From the cell containing the given text, extract its center point as (x, y) coordinate. 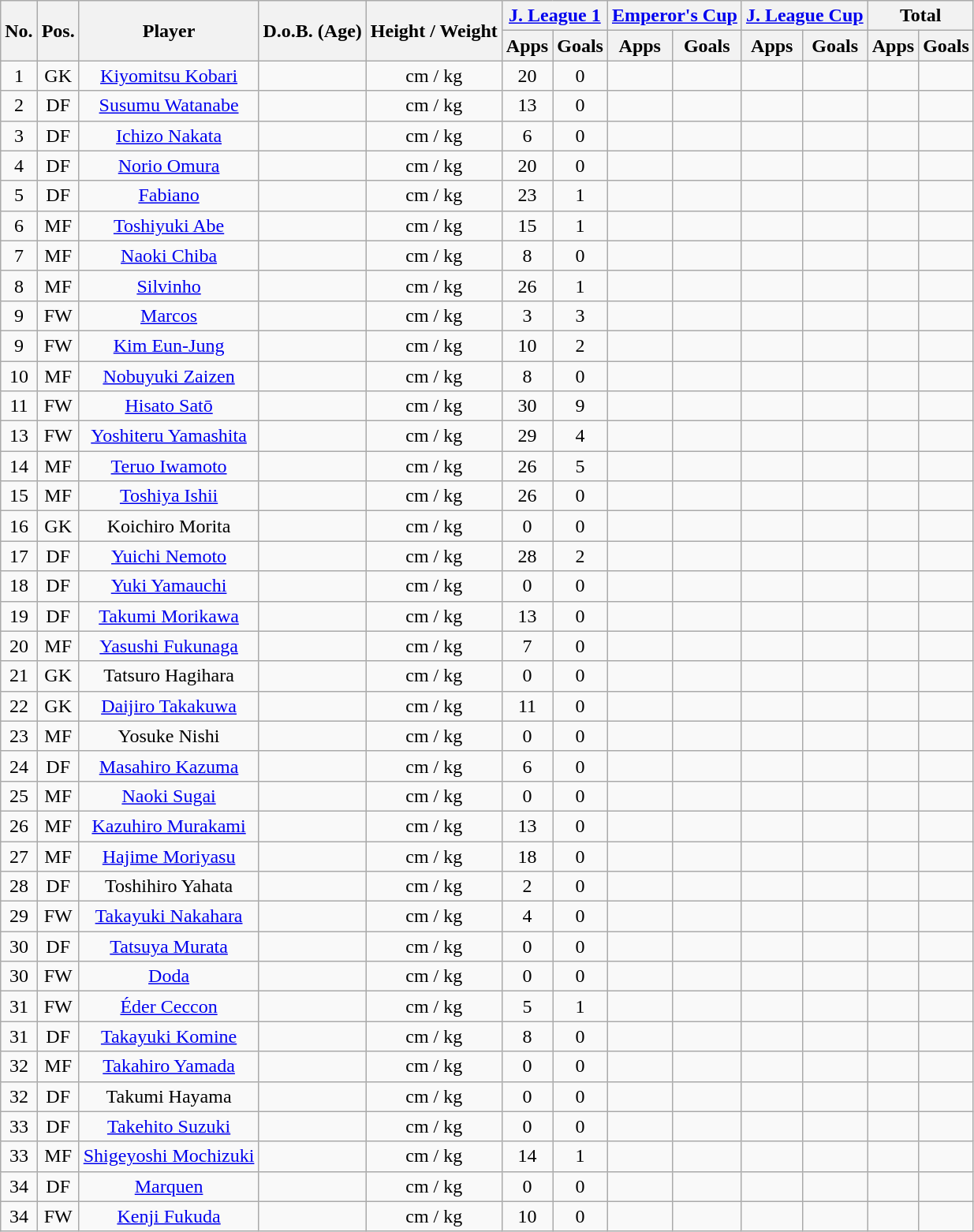
No. (19, 31)
Naoki Chiba (169, 256)
J. League 1 (554, 16)
Takayuki Komine (169, 1036)
Silvinho (169, 286)
Kim Eun-Jung (169, 345)
Daijiro Takakuwa (169, 706)
Ichizo Nakata (169, 136)
Yoshiteru Yamashita (169, 436)
Hisato Satō (169, 406)
17 (19, 556)
25 (19, 796)
Takehito Suzuki (169, 1126)
Takumi Morikawa (169, 616)
Toshihiro Yahata (169, 887)
Naoki Sugai (169, 796)
Takumi Hayama (169, 1096)
Yosuke Nishi (169, 736)
Height / Weight (434, 31)
Tatsuya Murata (169, 946)
Fabiano (169, 196)
Kazuhiro Murakami (169, 826)
Norio Omura (169, 166)
Yuichi Nemoto (169, 556)
Marquen (169, 1186)
Shigeyoshi Mochizuki (169, 1156)
J. League Cup (804, 16)
Doda (169, 976)
Hajime Moriyasu (169, 856)
Yasushi Fukunaga (169, 646)
27 (19, 856)
Tatsuro Hagihara (169, 676)
Éder Ceccon (169, 1006)
Toshiya Ishii (169, 496)
Takahiro Yamada (169, 1066)
Nobuyuki Zaizen (169, 376)
Player (169, 31)
22 (19, 706)
Kiyomitsu Kobari (169, 76)
Teruo Iwamoto (169, 466)
Kenji Fukuda (169, 1216)
19 (19, 616)
Total (920, 16)
D.o.B. (Age) (312, 31)
Pos. (58, 31)
Susumu Watanabe (169, 106)
Toshiyuki Abe (169, 226)
21 (19, 676)
Yuki Yamauchi (169, 586)
Masahiro Kazuma (169, 766)
24 (19, 766)
16 (19, 526)
Koichiro Morita (169, 526)
Emperor's Cup (674, 16)
Takayuki Nakahara (169, 917)
Marcos (169, 315)
